Determine the (x, y) coordinate at the center of the cell enclosing the given text.  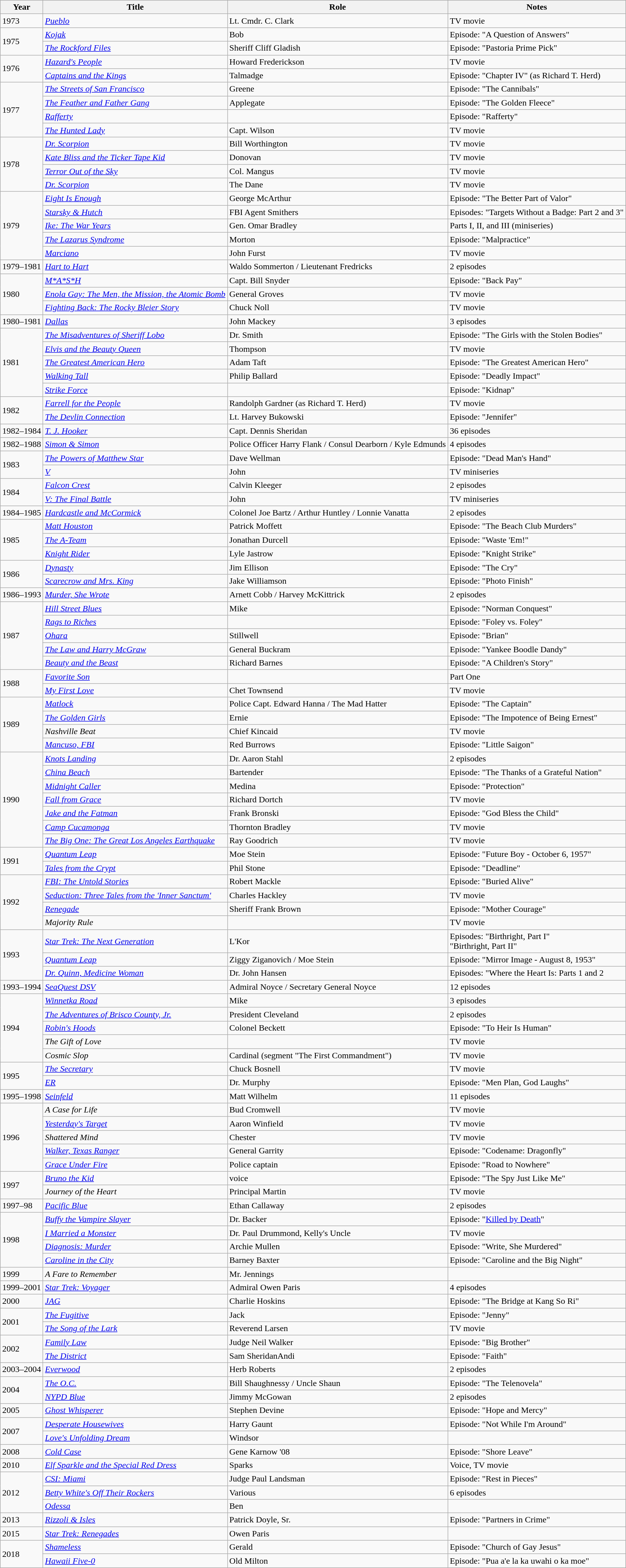
Hart to Hart (135, 267)
Dr. Quinn, Medicine Woman (135, 973)
The Devlin Connection (135, 417)
Adam Taft (338, 362)
Dr. Murphy (338, 1083)
Sheriff Frank Brown (338, 909)
Hawaii Five-0 (135, 1561)
Journey of the Heart (135, 1192)
Family Law (135, 1342)
Episode: "The Girls with the Stolen Bodies" (537, 335)
Episode: "Caroline and the Big Night" (537, 1260)
Barney Baxter (338, 1260)
Bruno the Kid (135, 1178)
2008 (22, 1451)
1984–1985 (22, 513)
V (135, 472)
My First Love (135, 690)
Title (135, 7)
The Misadventures of Sheriff Lobo (135, 335)
Episode: "God Bless the Child" (537, 813)
Episode: "The Telenovela" (537, 1383)
Star Trek: Renegades (135, 1534)
Mancuso, FBI (135, 745)
Episode: "Deadly Impact" (537, 376)
Matt Wilhelm (338, 1096)
Episode: "The Thanks of a Grateful Nation" (537, 772)
2010 (22, 1465)
Reverend Larsen (338, 1329)
Charlie Hoskins (338, 1301)
SeaQuest DSV (135, 987)
1992 (22, 902)
The Streets of San Francisco (135, 89)
Simon & Simon (135, 444)
Ray Goodrich (338, 841)
Buffy the Vampire Slayer (135, 1219)
Walking Tall (135, 376)
The Dane (338, 185)
Admiral Noyce / Secretary General Noyce (338, 987)
Donovan (338, 157)
The Greatest American Hero (135, 362)
Richard Barnes (338, 663)
Odessa (135, 1506)
Beauty and the Beast (135, 663)
Col. Mangus (338, 171)
Episode: "Knight Strike" (537, 554)
Bud Cromwell (338, 1110)
Episode: "Codename: Dragonfly" (537, 1151)
Episode: "Road to Nowhere" (537, 1165)
Bill Worthington (338, 144)
1982–1984 (22, 431)
Episode: "Protection" (537, 786)
Episode: "Faith" (537, 1356)
Betty White's Off Their Rockers (135, 1492)
Star Trek: Voyager (135, 1288)
Matt Houston (135, 526)
Episode: "Mother Courage" (537, 909)
Lt. Cmdr. C. Clark (338, 21)
1983 (22, 465)
Howard Frederickson (338, 62)
1981 (22, 362)
Kate Bliss and the Ticker Tape Kid (135, 157)
Rafferty (135, 116)
Knight Rider (135, 554)
Episode: "Men Plan, God Laughs" (537, 1083)
V: The Final Battle (135, 499)
Winnetka Road (135, 1000)
Dr. Smith (338, 335)
Ziggy Ziganovich / Moe Stein (338, 960)
1977 (22, 109)
2013 (22, 1520)
1979 (22, 226)
Sparks (338, 1465)
Hardcastle and McCormick (135, 513)
I Married a Monster (135, 1233)
2003–2004 (22, 1369)
The Lazarus Syndrome (135, 239)
CSI: Miami (135, 1479)
Everwood (135, 1369)
Sam SheridanAndi (338, 1356)
Old Milton (338, 1561)
Charles Hackley (338, 895)
2005 (22, 1410)
ER (135, 1083)
Various (338, 1492)
Ben (338, 1506)
Cardinal (segment "The First Commandment") (338, 1055)
George McArthur (338, 199)
Parts I, II, and III (miniseries) (537, 226)
Murder, She Wrote (135, 594)
Majority Rule (135, 923)
Episode: "The Impotence of Being Ernest" (537, 718)
Walker, Texas Ranger (135, 1151)
1980 (22, 294)
Episode: "Write, She Murdered" (537, 1246)
Episode: "Partners in Crime" (537, 1520)
Episode: "The Captain" (537, 704)
Capt. Wilson (338, 130)
Falcon Crest (135, 485)
John Furst (338, 253)
Episode: "Killed by Death" (537, 1219)
Chet Townsend (338, 690)
General Buckram (338, 649)
Jake Williamson (338, 581)
1985 (22, 540)
Voice, TV movie (537, 1465)
Episode: "Kidnap" (537, 389)
Knots Landing (135, 759)
Frank Bronski (338, 813)
Windsor (338, 1438)
Rizzoli & Isles (135, 1520)
Cold Case (135, 1451)
Police captain (338, 1165)
Thompson (338, 349)
T. J. Hooker (135, 431)
Chief Kincaid (338, 731)
1982 (22, 410)
China Beach (135, 772)
1999–2001 (22, 1288)
Nashville Beat (135, 731)
Talmadge (338, 75)
Jonathan Durcell (338, 540)
1984 (22, 492)
Principal Martin (338, 1192)
Calvin Kleeger (338, 485)
Thornton Bradley (338, 827)
Episode: "Deadline" (537, 868)
Episode: "Jenny" (537, 1315)
Episode: "Big Brother" (537, 1342)
The Gift of Love (135, 1041)
Red Burrows (338, 745)
Episode: "The Cry" (537, 567)
2001 (22, 1322)
Scarecrow and Mrs. King (135, 581)
6 episodes (537, 1492)
Matlock (135, 704)
1995–1998 (22, 1096)
1979–1981 (22, 267)
Captains and the Kings (135, 75)
Chester (338, 1137)
Lt. Harvey Bukowski (338, 417)
1975 (22, 41)
Love's Unfolding Dream (135, 1438)
2000 (22, 1301)
Ike: The War Years (135, 226)
Episode: "The Golden Fleece" (537, 103)
Medina (338, 786)
Chuck Bosnell (338, 1069)
Police Capt. Edward Hanna / The Mad Hatter (338, 704)
Episode: "Hope and Mercy" (537, 1410)
Episode: "To Heir Is Human" (537, 1028)
Desperate Housewives (135, 1424)
Randolph Gardner (as Richard T. Herd) (338, 403)
1996 (22, 1137)
Star Trek: The Next Generation (135, 941)
Kojak (135, 34)
The Rockford Files (135, 48)
1988 (22, 683)
Tales from the Crypt (135, 868)
Episode: "The Beach Club Murders" (537, 526)
The Hunted Lady (135, 130)
Seinfeld (135, 1096)
Capt. Dennis Sheridan (338, 431)
1995 (22, 1076)
Owen Paris (338, 1534)
M*A*S*H (135, 280)
Dr. Backer (338, 1219)
Eight Is Enough (135, 199)
Stephen Devine (338, 1410)
Episode: "Back Pay" (537, 280)
Year (22, 7)
Phil Stone (338, 868)
Episode: "The Bridge at Kang So Ri" (537, 1301)
Pueblo (135, 21)
The Song of the Lark (135, 1329)
Hill Street Blues (135, 608)
Diagnosis: Murder (135, 1246)
Arnett Cobb / Harvey McKittrick (338, 594)
Episode: "Buried Alive" (537, 882)
John Mackey (338, 321)
Episode: "Rest in Pieces" (537, 1479)
Episode: "Chapter IV" (as Richard T. Herd) (537, 75)
Episode: "Photo Finish" (537, 581)
12 episodes (537, 987)
Episode: "Waste 'Em!" (537, 540)
Colonel Joe Bartz / Arthur Huntley / Lonnie Vanatta (338, 513)
Camp Cucamonga (135, 827)
Greene (338, 89)
The Law and Harry McGraw (135, 649)
Gen. Omar Bradley (338, 226)
Episode: "The Cannibals" (537, 89)
1986–1993 (22, 594)
Dynasty (135, 567)
General Groves (338, 294)
Episode: "Little Saigon" (537, 745)
The Powers of Matthew Star (135, 458)
Starsky & Hutch (135, 212)
Stillwell (338, 636)
Ohara (135, 636)
Archie Mullen (338, 1246)
Episode: "The Spy Just Like Me" (537, 1178)
Cosmic Slop (135, 1055)
Renegade (135, 909)
Hazard's People (135, 62)
Grace Under Fire (135, 1165)
Episode: "Rafferty" (537, 116)
Jake and the Fatman (135, 813)
1980–1981 (22, 321)
JAG (135, 1301)
Pacific Blue (135, 1205)
Police Officer Harry Flank / Consul Dearborn / Kyle Edmunds (338, 444)
Chuck Noll (338, 308)
Bartender (338, 772)
Strike Force (135, 389)
Sheriff Cliff Gladish (338, 48)
voice (338, 1178)
Episode: "Pastoria Prime Pick" (537, 48)
1976 (22, 69)
Ethan Callaway (338, 1205)
Episode: "Church of Gay Jesus" (537, 1547)
Notes (537, 7)
Midnight Caller (135, 786)
Judge Neil Walker (338, 1342)
Episodes: "Birthright, Part I""Birthright, Part II" (537, 941)
Gene Karnow '08 (338, 1451)
Enola Gay: The Men, the Mission, the Atomic Bomb (135, 294)
1993 (22, 955)
Episode: "Brian" (537, 636)
1987 (22, 636)
36 episodes (537, 431)
2012 (22, 1492)
Jimmy McGowan (338, 1397)
Moe Stein (338, 854)
1998 (22, 1240)
The Fugitive (135, 1315)
Role (338, 7)
Aaron Winfield (338, 1124)
Farrell for the People (135, 403)
Rags to Riches (135, 622)
FBI Agent Smithers (338, 212)
Episode: "Jennifer" (537, 417)
Bill Shaughnessy / Uncle Shaun (338, 1383)
2015 (22, 1534)
Morton (338, 239)
1994 (22, 1028)
Patrick Doyle, Sr. (338, 1520)
Episode: "Yankee Boodle Dandy" (537, 649)
2004 (22, 1390)
Episode: "A Question of Answers" (537, 34)
The Secretary (135, 1069)
Episode: "Malpractice" (537, 239)
The Feather and Father Gang (135, 103)
Colonel Beckett (338, 1028)
2018 (22, 1554)
Favorite Son (135, 677)
NYPD Blue (135, 1397)
Dave Wellman (338, 458)
Robin's Hoods (135, 1028)
Admiral Owen Paris (338, 1288)
Fall from Grace (135, 799)
1997–98 (22, 1205)
Elf Sparkle and the Special Red Dress (135, 1465)
Episode: "A Children's Story" (537, 663)
Part One (537, 677)
President Cleveland (338, 1014)
Dr. John Hansen (338, 973)
1997 (22, 1185)
Lyle Jastrow (338, 554)
Dr. Aaron Stahl (338, 759)
Yesterday's Target (135, 1124)
The District (135, 1356)
Episodes: "Where the Heart Is: Parts 1 and 2 (537, 973)
Marciano (135, 253)
Caroline in the City (135, 1260)
Bob (338, 34)
Capt. Bill Snyder (338, 280)
The A-Team (135, 540)
1990 (22, 799)
Jack (338, 1315)
L'Kor (338, 941)
Episode: "Pua a'e la ka uwahi o ka moe" (537, 1561)
Robert Mackle (338, 882)
Terror Out of the Sky (135, 171)
The Golden Girls (135, 718)
Herb Roberts (338, 1369)
Episode: "Dead Man's Hand" (537, 458)
Harry Gaunt (338, 1424)
Episode: "The Greatest American Hero" (537, 362)
Philip Ballard (338, 376)
1986 (22, 574)
11 episodes (537, 1096)
Ghost Whisperer (135, 1410)
Episode: "The Better Part of Valor" (537, 199)
Episode: "Mirror Image - August 8, 1953" (537, 960)
Mr. Jennings (338, 1274)
1973 (22, 21)
Patrick Moffett (338, 526)
Elvis and the Beauty Queen (135, 349)
2007 (22, 1431)
Judge Paul Landsman (338, 1479)
Episode: "Future Boy - October 6, 1957" (537, 854)
The Adventures of Brisco County, Jr. (135, 1014)
Episode: "Norman Conquest" (537, 608)
Gerald (338, 1547)
Episode: "Shore Leave" (537, 1451)
1989 (22, 724)
1993–1994 (22, 987)
A Case for Life (135, 1110)
Shattered Mind (135, 1137)
Jim Ellison (338, 567)
Dr. Paul Drummond, Kelly's Uncle (338, 1233)
Episode: "Foley vs. Foley" (537, 622)
Episodes: "Targets Without a Badge: Part 2 and 3" (537, 212)
A Fare to Remember (135, 1274)
1991 (22, 861)
Dallas (135, 321)
General Garrity (338, 1151)
1982–1988 (22, 444)
Fighting Back: The Rocky Bleier Story (135, 308)
2002 (22, 1349)
Episode: "Not While I'm Around" (537, 1424)
Waldo Sommerton / Lieutenant Fredricks (338, 267)
Richard Dortch (338, 799)
Seduction: Three Tales from the 'Inner Sanctum' (135, 895)
Ernie (338, 718)
1978 (22, 164)
The Big One: The Great Los Angeles Earthquake (135, 841)
FBI: The Untold Stories (135, 882)
The O.C. (135, 1383)
Shameless (135, 1547)
1999 (22, 1274)
Applegate (338, 103)
